Detect which cell encompasses the target text, then output its (X, Y) center coordinate. 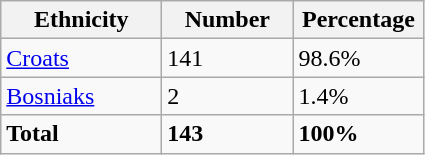
Croats (82, 58)
143 (228, 134)
Number (228, 20)
Bosniaks (82, 96)
100% (358, 134)
2 (228, 96)
98.6% (358, 58)
1.4% (358, 96)
Ethnicity (82, 20)
Total (82, 134)
Percentage (358, 20)
141 (228, 58)
